Output the [X, Y] coordinate of the center of the cell containing the given text.  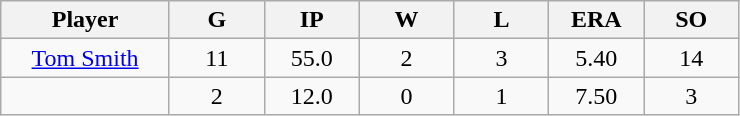
11 [216, 58]
G [216, 20]
Player [86, 20]
7.50 [596, 96]
ERA [596, 20]
Tom Smith [86, 58]
1 [502, 96]
SO [692, 20]
14 [692, 58]
12.0 [312, 96]
IP [312, 20]
5.40 [596, 58]
L [502, 20]
0 [406, 96]
W [406, 20]
55.0 [312, 58]
